For the text-containing cell, return its midpoint in (X, Y) coordinate format. 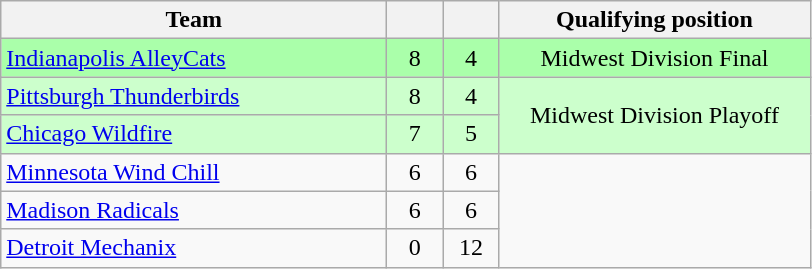
5 (471, 134)
Midwest Division Final (654, 58)
Detroit Mechanix (194, 248)
Minnesota Wind Chill (194, 172)
Indianapolis AlleyCats (194, 58)
12 (471, 248)
0 (415, 248)
Madison Radicals (194, 210)
Qualifying position (654, 20)
7 (415, 134)
Chicago Wildfire (194, 134)
Pittsburgh Thunderbirds (194, 96)
Midwest Division Playoff (654, 115)
Team (194, 20)
